From the cell containing the given text, extract its center point as [x, y] coordinate. 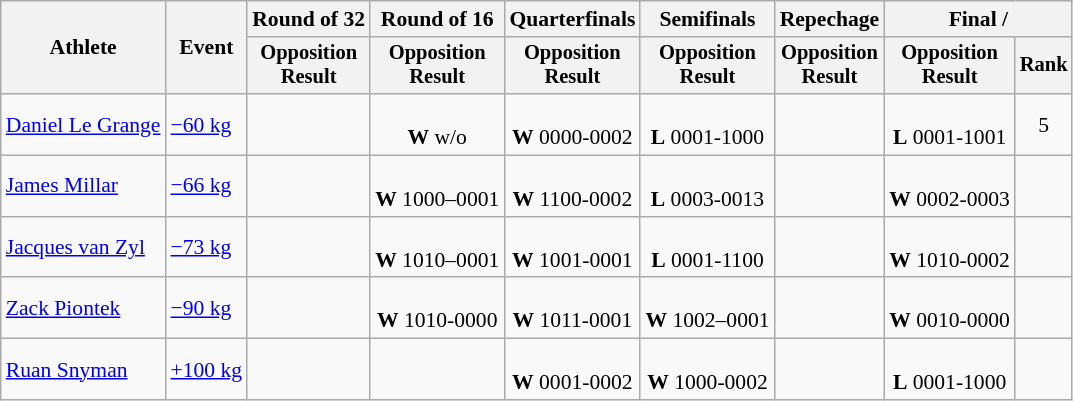
W 1011-0001 [572, 308]
−66 kg [207, 186]
Repechage [830, 19]
−60 kg [207, 124]
Final / [978, 19]
Event [207, 48]
Semifinals [707, 19]
W 1000-0002 [707, 370]
W 1010–0001 [437, 248]
Zack Piontek [84, 308]
5 [1044, 124]
Round of 32 [308, 19]
W 1100-0002 [572, 186]
Daniel Le Grange [84, 124]
L 0001-1100 [707, 248]
Jacques van Zyl [84, 248]
L 0001-1001 [950, 124]
+100 kg [207, 370]
W 0001-0002 [572, 370]
L 0003-0013 [707, 186]
Ruan Snyman [84, 370]
−90 kg [207, 308]
Quarterfinals [572, 19]
Rank [1044, 66]
W 1000–0001 [437, 186]
James Millar [84, 186]
W w/o [437, 124]
Athlete [84, 48]
Round of 16 [437, 19]
W 1002–0001 [707, 308]
W 1010-0000 [437, 308]
W 1001-0001 [572, 248]
W 0010-0000 [950, 308]
−73 kg [207, 248]
W 1010-0002 [950, 248]
W 0000-0002 [572, 124]
W 0002-0003 [950, 186]
